Find where the given text appears and provide that cell's center as [x, y] coordinate. 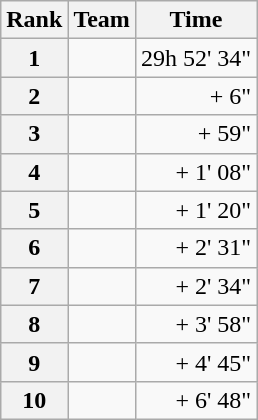
+ 1' 08" [196, 172]
9 [34, 362]
Team [102, 20]
29h 52' 34" [196, 58]
+ 2' 34" [196, 286]
2 [34, 96]
10 [34, 400]
+ 4' 45" [196, 362]
+ 3' 58" [196, 324]
7 [34, 286]
8 [34, 324]
Rank [34, 20]
5 [34, 210]
3 [34, 134]
6 [34, 248]
Time [196, 20]
+ 6' 48" [196, 400]
4 [34, 172]
+ 1' 20" [196, 210]
+ 59" [196, 134]
+ 2' 31" [196, 248]
+ 6" [196, 96]
1 [34, 58]
